For the text-containing cell, return its midpoint in [X, Y] coordinate format. 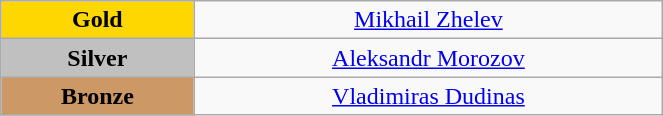
Gold [98, 20]
Aleksandr Morozov [428, 58]
Bronze [98, 96]
Vladimiras Dudinas [428, 96]
Silver [98, 58]
Mikhail Zhelev [428, 20]
